Return (x, y) of the center of cell containing provided text 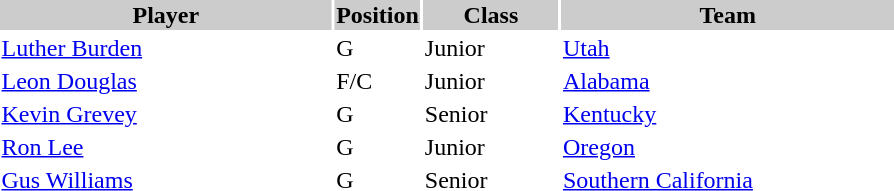
Luther Burden (166, 48)
Leon Douglas (166, 81)
Senior (490, 114)
Kevin Grevey (166, 114)
Alabama (728, 81)
Position (378, 15)
Ron Lee (166, 147)
Utah (728, 48)
Oregon (728, 147)
Kentucky (728, 114)
Class (490, 15)
Team (728, 15)
F/C (378, 81)
Player (166, 15)
